Locate the cell with the specified text and output its [X, Y] center coordinate. 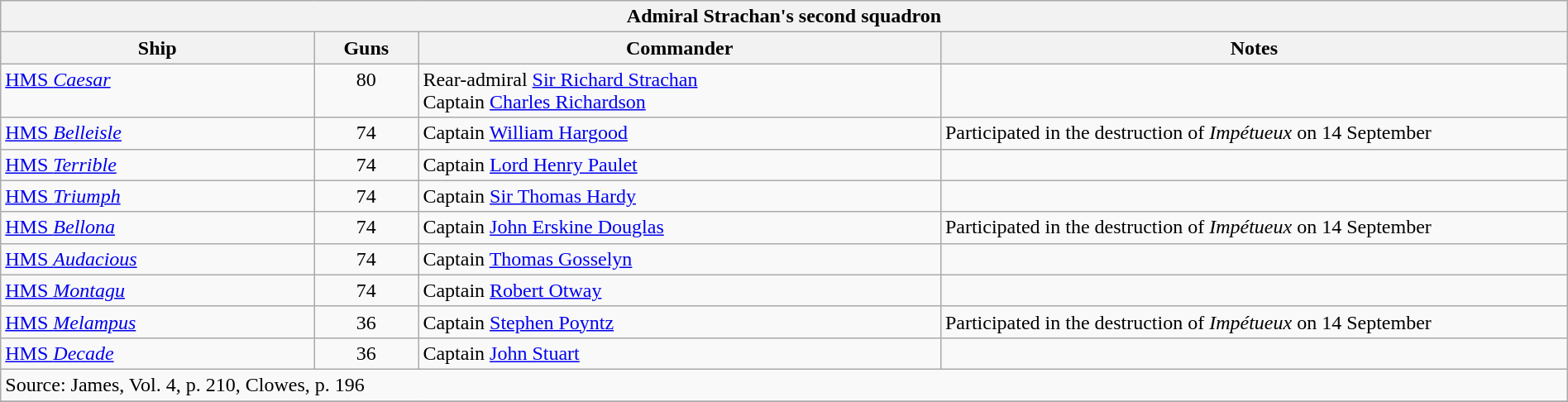
HMS Belleisle [157, 133]
Ship [157, 48]
HMS Triumph [157, 196]
Captain Robert Otway [680, 290]
Rear-admiral Sir Richard Strachan Captain Charles Richardson [680, 91]
Captain Lord Henry Paulet [680, 165]
Captain John Erskine Douglas [680, 227]
HMS Bellona [157, 227]
80 [366, 91]
Captain Thomas Gosselyn [680, 259]
Captain William Hargood [680, 133]
Source: James, Vol. 4, p. 210, Clowes, p. 196 [784, 385]
HMS Audacious [157, 259]
Commander [680, 48]
HMS Caesar [157, 91]
Admiral Strachan's second squadron [784, 17]
Notes [1254, 48]
Captain John Stuart [680, 353]
HMS Decade [157, 353]
Captain Sir Thomas Hardy [680, 196]
Captain Stephen Poyntz [680, 322]
HMS Terrible [157, 165]
HMS Montagu [157, 290]
Guns [366, 48]
HMS Melampus [157, 322]
